Find where the given text appears and provide that cell's center as (X, Y) coordinate. 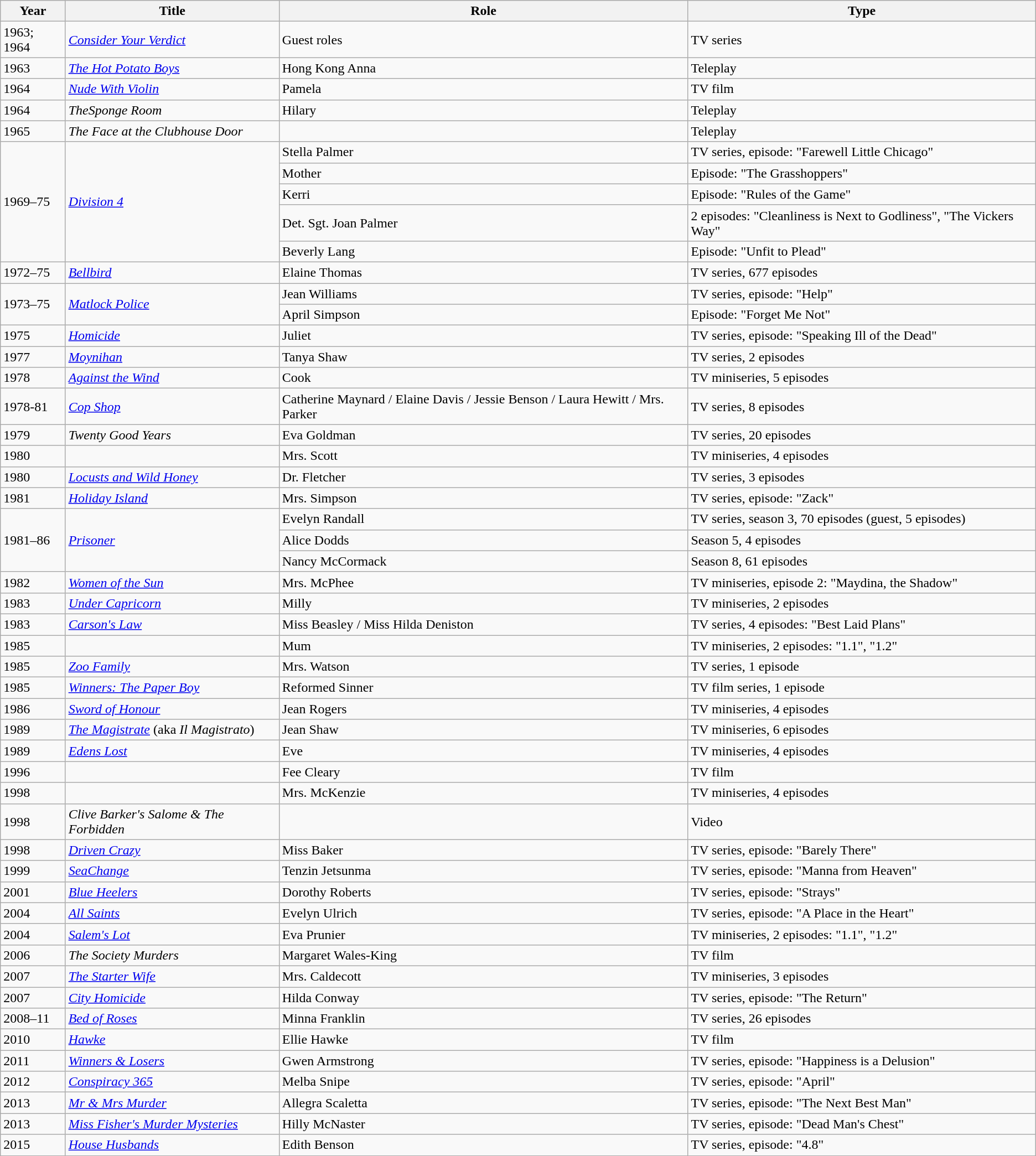
2012 (33, 1082)
1972–75 (33, 272)
2008–11 (33, 1019)
Mrs. McPhee (484, 582)
Eva Goldman (484, 435)
TV series, episode: "Manna from Heaven" (862, 871)
Under Capricorn (172, 603)
Mum (484, 646)
Type (862, 11)
Women of the Sun (172, 582)
Carson's Law (172, 624)
Mrs. Watson (484, 667)
Conspiracy 365 (172, 1082)
Bed of Roses (172, 1019)
Evelyn Randall (484, 519)
Tanya Shaw (484, 357)
TV series, 8 episodes (862, 406)
1978 (33, 378)
Bellbird (172, 272)
Holiday Island (172, 498)
Miss Fisher's Murder Mysteries (172, 1124)
Blue Heelers (172, 892)
Season 8, 61 episodes (862, 561)
Miss Beasley / Miss Hilda Deniston (484, 624)
Prisoner (172, 540)
TheSponge Room (172, 110)
Det. Sgt. Joan Palmer (484, 222)
TV series, 4 episodes: "Best Laid Plans" (862, 624)
Twenty Good Years (172, 435)
TV series, episode: "The Return" (862, 998)
TV series, 1 episode (862, 667)
Year (33, 11)
2001 (33, 892)
Guest roles (484, 40)
2006 (33, 955)
TV miniseries, episode 2: "Maydina, the Shadow" (862, 582)
Moynihan (172, 357)
Cook (484, 378)
Episode: "Rules of the Game" (862, 194)
Matlock Police (172, 304)
TV miniseries, 5 episodes (862, 378)
Salem's Lot (172, 934)
Allegra Scaletta (484, 1103)
Minna Franklin (484, 1019)
House Husbands (172, 1145)
TV series, episode: "A Place in the Heart" (862, 913)
Winners & Losers (172, 1061)
Jean Williams (484, 294)
Homicide (172, 336)
Kerri (484, 194)
Hilary (484, 110)
Zoo Family (172, 667)
Hilly McNaster (484, 1124)
TV miniseries, 3 episodes (862, 976)
Episode: "The Grasshoppers" (862, 173)
Mrs. Scott (484, 456)
1969–75 (33, 201)
Stella Palmer (484, 152)
Hong Kong Anna (484, 68)
TV film series, 1 episode (862, 688)
Reformed Sinner (484, 688)
TV series (862, 40)
Mrs. Caldecott (484, 976)
April Simpson (484, 315)
Driven Crazy (172, 850)
The Face at the Clubhouse Door (172, 131)
City Homicide (172, 998)
Season 5, 4 episodes (862, 540)
The Hot Potato Boys (172, 68)
Role (484, 11)
2011 (33, 1061)
Eva Prunier (484, 934)
TV series, episode: "Help" (862, 294)
Ellie Hawke (484, 1040)
TV series, 3 episodes (862, 477)
Edens Lost (172, 751)
Fee Cleary (484, 772)
Sword of Honour (172, 709)
Jean Rogers (484, 709)
Milly (484, 603)
Against the Wind (172, 378)
TV miniseries, 2 episodes (862, 603)
Gwen Armstrong (484, 1061)
Eve (484, 751)
TV series, episode: "Zack" (862, 498)
TV miniseries, 6 episodes (862, 730)
Hilda Conway (484, 998)
Melba Snipe (484, 1082)
1979 (33, 435)
1986 (33, 709)
TV series, 2 episodes (862, 357)
TV series, episode: "Speaking Ill of the Dead" (862, 336)
Hawke (172, 1040)
2015 (33, 1145)
Locusts and Wild Honey (172, 477)
Margaret Wales-King (484, 955)
1963; 1964 (33, 40)
SeaChange (172, 871)
Pamela (484, 89)
Edith Benson (484, 1145)
Miss Baker (484, 850)
Nude With Violin (172, 89)
Title (172, 11)
TV series, episode: "Dead Man's Chest" (862, 1124)
2010 (33, 1040)
TV series, season 3, 70 episodes (guest, 5 episodes) (862, 519)
Clive Barker's Salome & The Forbidden (172, 821)
Consider Your Verdict (172, 40)
Jean Shaw (484, 730)
Division 4 (172, 201)
Mrs. McKenzie (484, 793)
Evelyn Ulrich (484, 913)
TV series, 26 episodes (862, 1019)
Episode: "Forget Me Not" (862, 315)
TV series, 677 episodes (862, 272)
Winners: The Paper Boy (172, 688)
Nancy McCormack (484, 561)
TV series, 20 episodes (862, 435)
TV series, episode: "Farewell Little Chicago" (862, 152)
1975 (33, 336)
Catherine Maynard / Elaine Davis / Jessie Benson / Laura Hewitt / Mrs. Parker (484, 406)
Tenzin Jetsunma (484, 871)
Video (862, 821)
1981–86 (33, 540)
1977 (33, 357)
Dorothy Roberts (484, 892)
1981 (33, 498)
Mrs. Simpson (484, 498)
1999 (33, 871)
Dr. Fletcher (484, 477)
Elaine Thomas (484, 272)
Beverly Lang (484, 251)
1996 (33, 772)
The Magistrate (aka Il Magistrato) (172, 730)
2 episodes: "Cleanliness is Next to Godliness", "The Vickers Way" (862, 222)
Mother (484, 173)
Cop Shop (172, 406)
Juliet (484, 336)
1963 (33, 68)
TV series, episode: "Barely There" (862, 850)
1978-81 (33, 406)
TV series, episode: "Strays" (862, 892)
TV series, episode: "April" (862, 1082)
All Saints (172, 913)
1973–75 (33, 304)
Mr & Mrs Murder (172, 1103)
TV series, episode: "Happiness is a Delusion" (862, 1061)
1982 (33, 582)
The Society Murders (172, 955)
Alice Dodds (484, 540)
The Starter Wife (172, 976)
TV series, episode: "The Next Best Man" (862, 1103)
Episode: "Unfit to Plead" (862, 251)
1965 (33, 131)
TV series, episode: "4.8" (862, 1145)
